Return the [x, y] coordinate for the center point of the cell that contains the specified text.  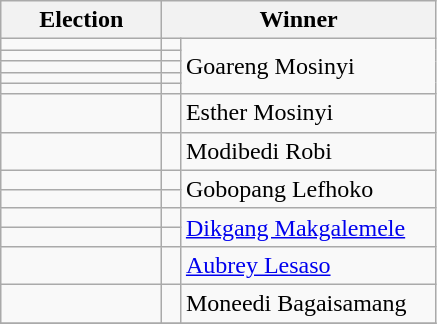
Gobopang Lefhoko [308, 189]
Aubrey Lesaso [308, 265]
Goareng Mosinyi [308, 66]
Esther Mosinyi [308, 113]
Modibedi Robi [308, 151]
Moneedi Bagaisamang [308, 303]
Dikgang Makgalemele [308, 227]
Election [82, 20]
Winner [299, 20]
